Determine the [x, y] coordinate at the center of the cell enclosing the given text.  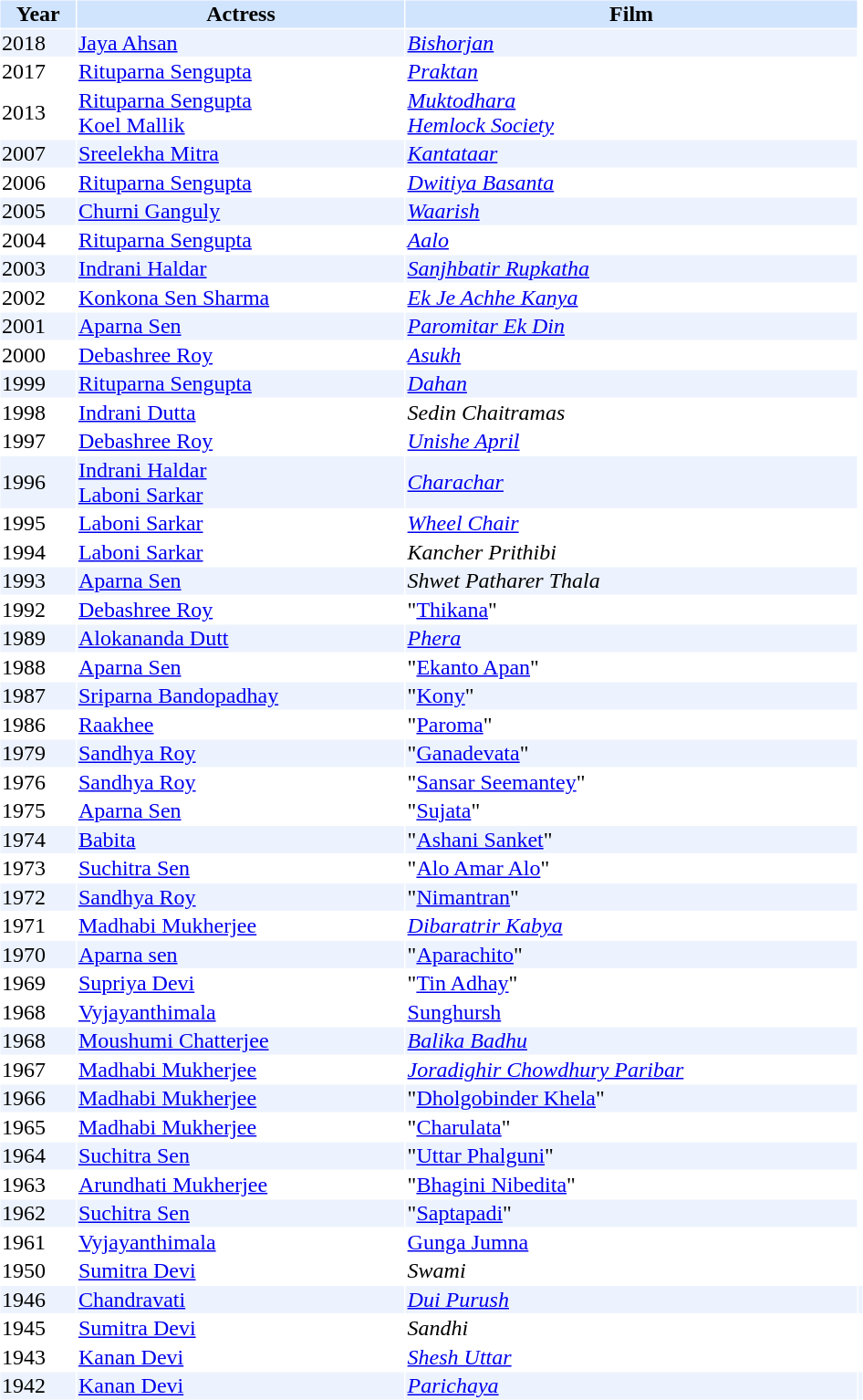
Gunga Jumna [631, 1242]
Dwitiya Basanta [631, 183]
Indrani Haldar Laboni Sarkar [241, 482]
2017 [37, 72]
1967 [37, 1070]
2005 [37, 211]
Paromitar Ek Din [631, 326]
"Aparachito" [631, 955]
Arundhati Mukherjee [241, 1185]
2013 [37, 113]
"Paroma" [631, 725]
"Bhagini Nibedita" [631, 1185]
1998 [37, 413]
Sunghursh [631, 1012]
Shesh Uttar [631, 1357]
1975 [37, 811]
"Sujata" [631, 811]
2002 [37, 298]
1964 [37, 1156]
1966 [37, 1098]
Joradighir Chowdhury Paribar [631, 1070]
"Kony" [631, 696]
1962 [37, 1213]
2003 [37, 269]
Balika Badhu [631, 1041]
1976 [37, 782]
"Ganadevata" [631, 753]
Moushumi Chatterjee [241, 1041]
1946 [37, 1300]
1973 [37, 868]
1974 [37, 840]
Sandhi [631, 1328]
"Dholgobinder Khela" [631, 1098]
"Ashani Sanket" [631, 840]
"Saptapadi" [631, 1213]
2001 [37, 326]
"Charulata" [631, 1127]
Phera [631, 638]
1945 [37, 1328]
1996 [37, 482]
Waarish [631, 211]
Kantataar [631, 154]
Alokananda Dutt [241, 638]
1995 [37, 523]
2004 [37, 240]
1969 [37, 983]
Sreelekha Mitra [241, 154]
Indrani Dutta [241, 413]
"Ekanto Apan" [631, 667]
Kancher Prithibi [631, 552]
1943 [37, 1357]
"Alo Amar Alo" [631, 868]
Bishorjan [631, 43]
Praktan [631, 72]
1986 [37, 725]
Dahan [631, 384]
1988 [37, 667]
Churni Ganguly [241, 211]
1950 [37, 1271]
1994 [37, 552]
Sanjhbatir Rupkatha [631, 269]
1971 [37, 926]
1970 [37, 955]
1989 [37, 638]
Dibaratrir Kabya [631, 926]
1961 [37, 1242]
1963 [37, 1185]
1992 [37, 610]
Dui Purush [631, 1300]
Jaya Ahsan [241, 43]
"Tin Adhay" [631, 983]
1972 [37, 897]
Konkona Sen Sharma [241, 298]
Actress [241, 14]
"Uttar Phalguni" [631, 1156]
2018 [37, 43]
1993 [37, 581]
"Nimantran" [631, 897]
Sriparna Bandopadhay [241, 696]
Year [37, 14]
Wheel Chair [631, 523]
Supriya Devi [241, 983]
2007 [37, 154]
1942 [37, 1386]
Film [631, 14]
2000 [37, 355]
Chandravati [241, 1300]
1997 [37, 441]
Aalo [631, 240]
"Sansar Seemantey" [631, 782]
"Thikana" [631, 610]
Parichaya [631, 1386]
1999 [37, 384]
Rituparna SenguptaKoel Mallik [241, 113]
Sedin Chaitramas [631, 413]
Raakhee [241, 725]
Asukh [631, 355]
Swami [631, 1271]
Ek Je Achhe Kanya [631, 298]
Shwet Patharer Thala [631, 581]
Charachar [631, 482]
2006 [37, 183]
1979 [37, 753]
Babita [241, 840]
Unishe April [631, 441]
Indrani Haldar [241, 269]
1987 [37, 696]
Muktodhara Hemlock Society [631, 113]
Aparna sen [241, 955]
1965 [37, 1127]
